Search for the cell housing the specified text and yield its [X, Y] center coordinate. 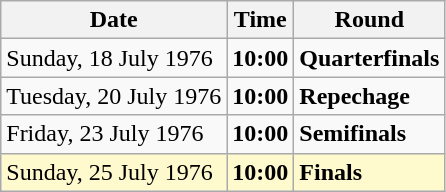
Date [114, 20]
Finals [370, 172]
Time [260, 20]
Quarterfinals [370, 58]
Sunday, 18 July 1976 [114, 58]
Tuesday, 20 July 1976 [114, 96]
Semifinals [370, 134]
Sunday, 25 July 1976 [114, 172]
Friday, 23 July 1976 [114, 134]
Round [370, 20]
Repechage [370, 96]
